Return the [x, y] coordinate for the center point of the cell that contains the specified text.  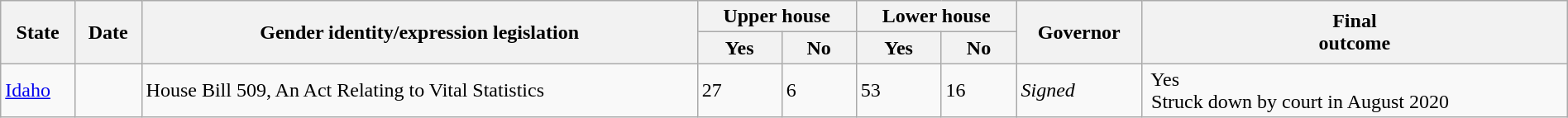
Finaloutcome [1355, 32]
Gender identity/expression legislation [419, 32]
53 [898, 91]
16 [979, 91]
27 [739, 91]
Signed [1079, 91]
6 [819, 91]
Lower house [936, 17]
Yes Struck down by court in August 2020 [1355, 91]
House Bill 509, An Act Relating to Vital Statistics [419, 91]
Upper house [777, 17]
Governor [1079, 32]
Idaho [38, 91]
State [38, 32]
Date [108, 32]
